Determine the (X, Y) coordinate at the center of the cell enclosing the given text.  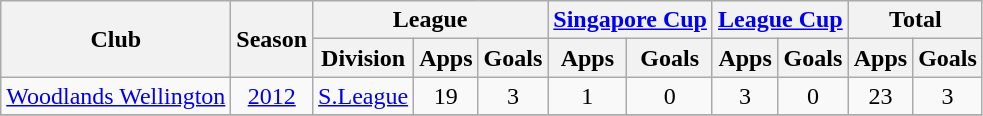
Singapore Cup (630, 20)
League Cup (780, 20)
Woodlands Wellington (116, 96)
Division (364, 58)
Club (116, 39)
Total (915, 20)
19 (446, 96)
S.League (364, 96)
League (430, 20)
1 (588, 96)
Season (272, 39)
23 (880, 96)
2012 (272, 96)
